Locate the cell with the specified text and output its (X, Y) center coordinate. 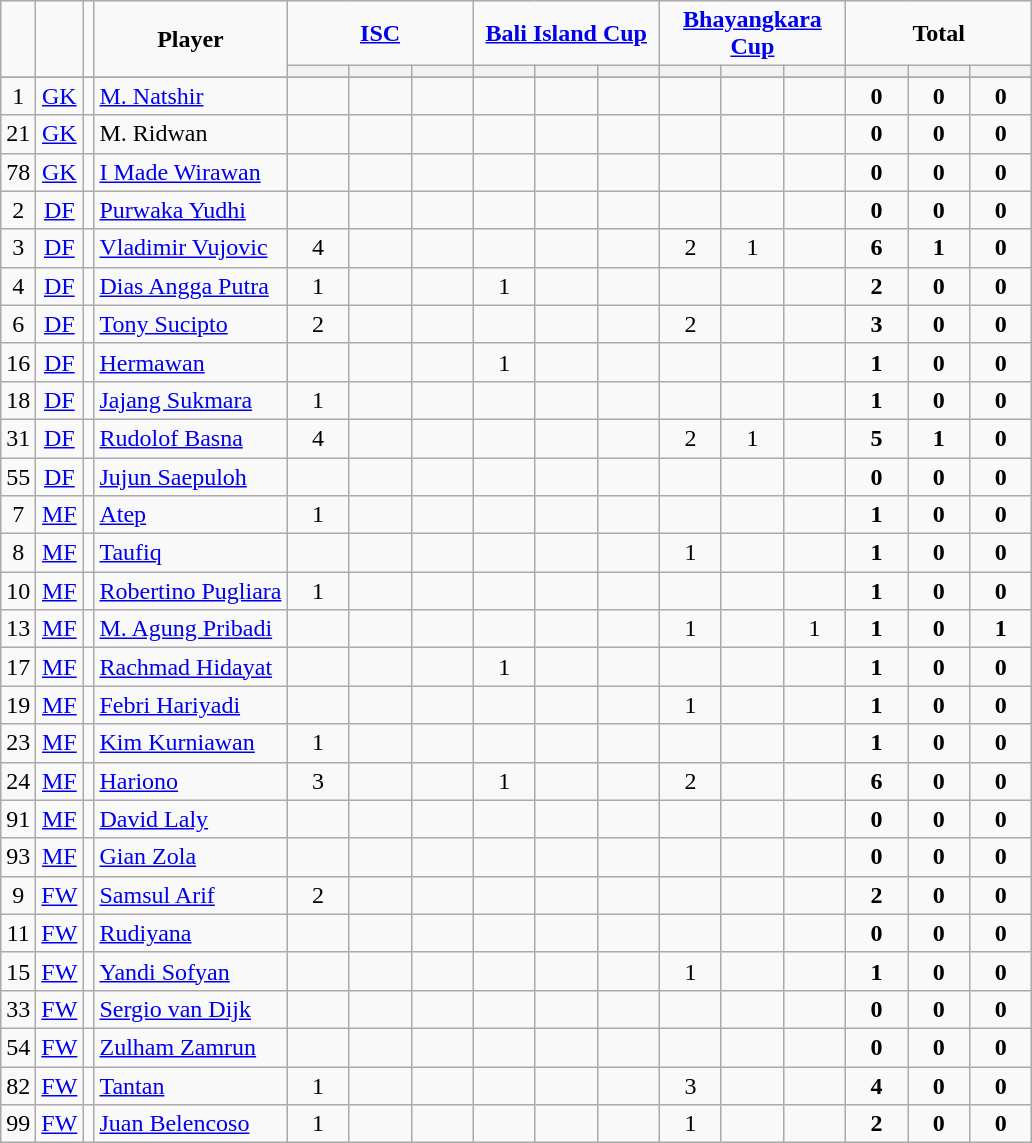
Robertino Pugliara (190, 591)
M. Natshir (190, 96)
13 (18, 629)
10 (18, 591)
11 (18, 933)
7 (18, 515)
Juan Belencoso (190, 1124)
Jujun Saepuloh (190, 477)
93 (18, 857)
5 (877, 438)
99 (18, 1124)
Rudolof Basna (190, 438)
Atep (190, 515)
Jajang Sukmara (190, 400)
Vladimir Vujovic (190, 248)
33 (18, 1009)
78 (18, 172)
31 (18, 438)
Dias Angga Putra (190, 286)
55 (18, 477)
M. Ridwan (190, 134)
I Made Wirawan (190, 172)
18 (18, 400)
David Laly (190, 819)
Zulham Zamrun (190, 1047)
15 (18, 971)
Yandi Sofyan (190, 971)
Taufiq (190, 553)
19 (18, 705)
Samsul Arif (190, 895)
ISC (380, 34)
Tony Sucipto (190, 324)
Rudiyana (190, 933)
Kim Kurniawan (190, 743)
Player (190, 39)
Febri Hariyadi (190, 705)
Gian Zola (190, 857)
Tantan (190, 1085)
91 (18, 819)
Purwaka Yudhi (190, 210)
54 (18, 1047)
17 (18, 667)
23 (18, 743)
Hermawan (190, 362)
16 (18, 362)
9 (18, 895)
Rachmad Hidayat (190, 667)
Total (939, 34)
Hariono (190, 781)
82 (18, 1085)
Bali Island Cup (566, 34)
M. Agung Pribadi (190, 629)
Sergio van Dijk (190, 1009)
24 (18, 781)
8 (18, 553)
Bhayangkara Cup (752, 34)
21 (18, 134)
